Detect which cell encompasses the target text, then output its [x, y] center coordinate. 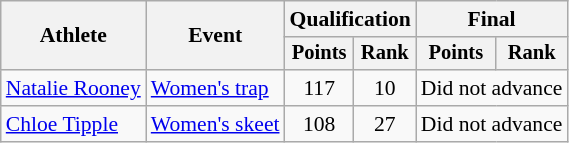
Final [492, 19]
Chloe Tipple [74, 124]
108 [320, 124]
Women's trap [216, 88]
Event [216, 36]
10 [385, 88]
Athlete [74, 36]
117 [320, 88]
Women's skeet [216, 124]
27 [385, 124]
Natalie Rooney [74, 88]
Qualification [350, 19]
